Scan for the cell matching the given text and deliver its (x, y) coordinate at center. 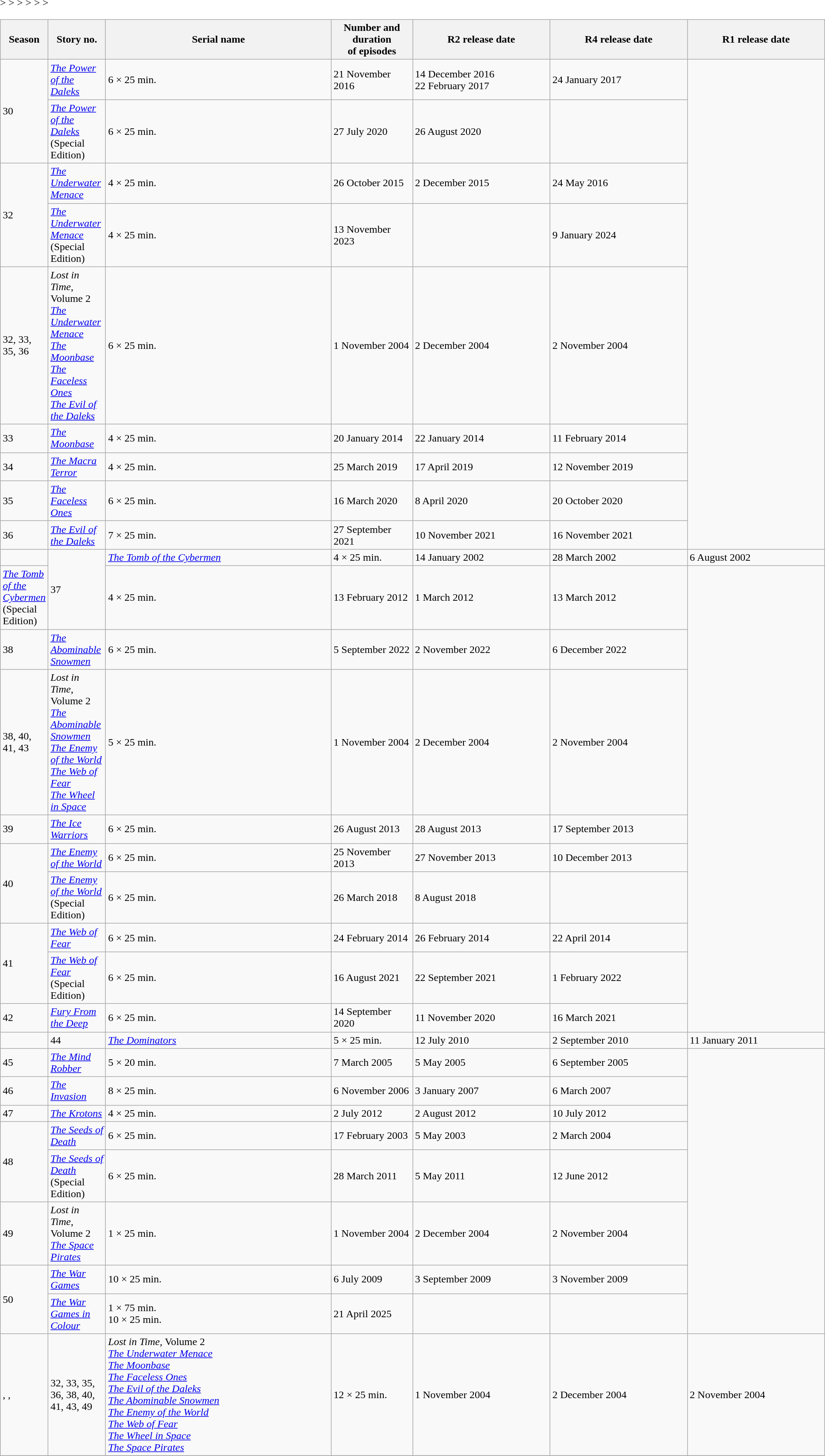
The Power of the Daleks (Special Edition) (77, 131)
Serial name (218, 40)
The Ice Warriors (77, 829)
The Enemy of the World (Special Edition) (77, 898)
32 (24, 215)
22 September 2021 (481, 978)
The Evil of the Daleks (77, 535)
7 March 2005 (372, 1062)
The Web of Fear (77, 938)
17 February 2003 (372, 1135)
26 March 2018 (372, 898)
44 (77, 1040)
The Abominable Snowmen (77, 649)
12 June 2012 (619, 1175)
28 March 2011 (372, 1175)
6 December 2022 (619, 649)
R1 release date (756, 40)
14 September 2020 (372, 1018)
6 September 2005 (619, 1062)
10 × 25 min. (218, 1279)
11 February 2014 (619, 438)
38 (24, 649)
30 (24, 111)
34 (24, 466)
The Moonbase (77, 438)
Lost in Time, Volume 2The Space Pirates (77, 1233)
28 August 2013 (481, 829)
16 March 2021 (619, 1018)
The Enemy of the World (77, 858)
26 October 2015 (372, 183)
32, 33, 35, 36, 38, 40, 41, 43, 49 (77, 1395)
The Seeds of Death (77, 1135)
25 November 2013 (372, 858)
37 (77, 589)
The Underwater Menace (Special Edition) (77, 235)
The Tomb of the Cybermen (218, 557)
Lost in Time, Volume 2The Underwater MenaceThe MoonbaseThe Faceless OnesThe Evil of the Daleks (77, 345)
2 December 2015 (481, 183)
16 November 2021 (619, 535)
11 January 2011 (756, 1040)
36 (24, 535)
The Dominators (218, 1040)
24 February 2014 (372, 938)
3 November 2009 (619, 1279)
1 × 25 min. (218, 1233)
24 January 2017 (619, 80)
21 April 2025 (372, 1314)
16 August 2021 (372, 978)
22 January 2014 (481, 438)
5 May 2011 (481, 1175)
21 November 2016 (372, 80)
6 March 2007 (619, 1091)
Lost in Time, Volume 2The Abominable SnowmenThe Enemy of the WorldThe Web of FearThe Wheel in Space (77, 742)
12 July 2010 (481, 1040)
35 (24, 501)
26 August 2020 (481, 131)
3 September 2009 (481, 1279)
The Seeds of Death (Special Edition) (77, 1175)
7 × 25 min. (218, 535)
45 (24, 1062)
2 July 2012 (372, 1113)
1 March 2012 (481, 597)
The Invasion (77, 1091)
13 February 2012 (372, 597)
5 May 2003 (481, 1135)
39 (24, 829)
11 November 2020 (481, 1018)
41 (24, 964)
38, 40, 41, 43 (24, 742)
Story no. (77, 40)
14 December 201622 February 2017 (481, 80)
, , (24, 1395)
R4 release date (619, 40)
8 August 2018 (481, 898)
6 August 2002 (756, 557)
The War Games in Colour (77, 1314)
1 February 2022 (619, 978)
Fury From the Deep (77, 1018)
The Web of Fear (Special Edition) (77, 978)
50 (24, 1299)
6 July 2009 (372, 1279)
10 November 2021 (481, 535)
24 May 2016 (619, 183)
48 (24, 1161)
Number and durationof episodes (372, 40)
17 April 2019 (481, 466)
8 April 2020 (481, 501)
The Power of the Daleks (77, 80)
The Krotons (77, 1113)
14 January 2002 (481, 557)
9 January 2024 (619, 235)
12 × 25 min. (372, 1395)
20 January 2014 (372, 438)
2 September 2010 (619, 1040)
5 × 20 min. (218, 1062)
22 April 2014 (619, 938)
20 October 2020 (619, 501)
The Tomb of the Cybermen (Special Edition) (24, 597)
2 November 2022 (481, 649)
49 (24, 1233)
32, 33, 35, 36 (24, 345)
16 March 2020 (372, 501)
2 March 2004 (619, 1135)
26 February 2014 (481, 938)
26 August 2013 (372, 829)
R2 release date (481, 40)
27 November 2013 (481, 858)
2 August 2012 (481, 1113)
8 × 25 min. (218, 1091)
40 (24, 884)
1 × 75 min.10 × 25 min. (218, 1314)
5 September 2022 (372, 649)
47 (24, 1113)
13 March 2012 (619, 597)
10 December 2013 (619, 858)
The Macra Terror (77, 466)
5 May 2005 (481, 1062)
12 November 2019 (619, 466)
3 January 2007 (481, 1091)
The Underwater Menace (77, 183)
10 July 2012 (619, 1113)
6 November 2006 (372, 1091)
46 (24, 1091)
The Mind Robber (77, 1062)
27 September 2021 (372, 535)
42 (24, 1018)
17 September 2013 (619, 829)
33 (24, 438)
The Faceless Ones (77, 501)
27 July 2020 (372, 131)
The War Games (77, 1279)
Season (24, 40)
25 March 2019 (372, 466)
13 November 2023 (372, 235)
28 March 2002 (619, 557)
